Extract the (X, Y) coordinate from the center of the cell holding the provided text.  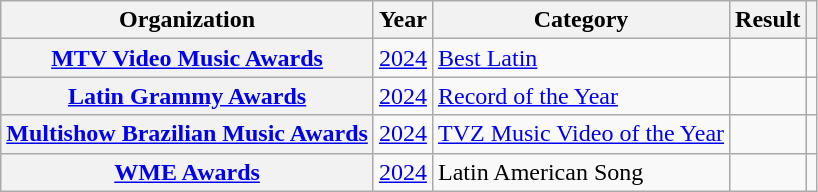
Record of the Year (580, 96)
Category (580, 20)
WME Awards (188, 172)
Year (402, 20)
Best Latin (580, 58)
Latin American Song (580, 172)
TVZ Music Video of the Year (580, 134)
Organization (188, 20)
Result (768, 20)
Latin Grammy Awards (188, 96)
Multishow Brazilian Music Awards (188, 134)
MTV Video Music Awards (188, 58)
